Return the (X, Y) coordinate for the center point of the cell that contains the specified text.  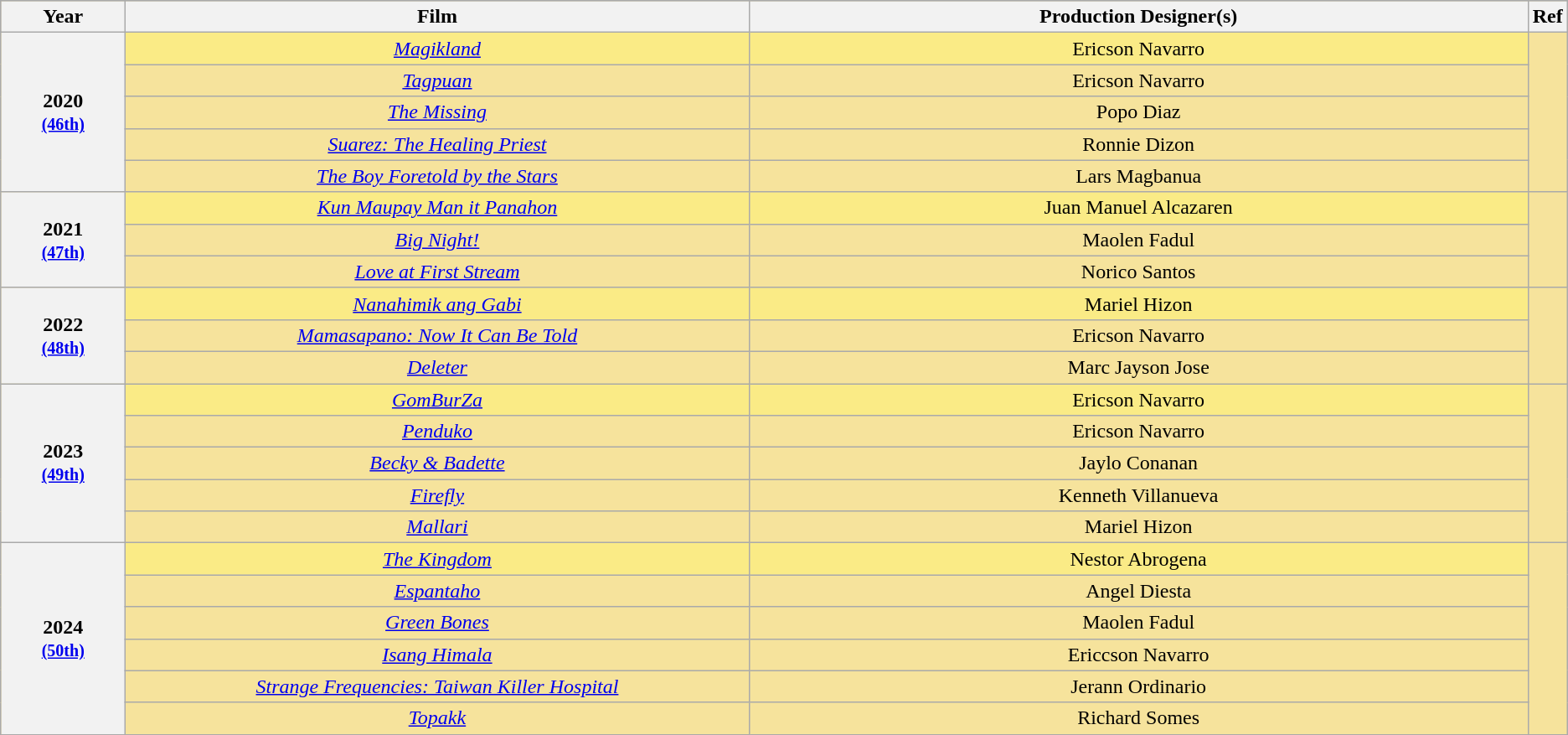
Norico Santos (1138, 272)
Firefly (437, 495)
Lars Magbanua (1138, 176)
Mallari (437, 527)
2022 (48th) (64, 335)
Kenneth Villanueva (1138, 495)
Juan Manuel Alcazaren (1138, 208)
2024 (50th) (64, 639)
The Boy Foretold by the Stars (437, 176)
The Missing (437, 112)
2020 (46th) (64, 112)
Ronnie Dizon (1138, 144)
Isang Himala (437, 655)
Green Bones (437, 623)
Espantaho (437, 591)
Jerann Ordinario (1138, 686)
Richard Somes (1138, 718)
Year (64, 17)
Nestor Abrogena (1138, 559)
The Kingdom (437, 559)
Marc Jayson Jose (1138, 367)
2023 (49th) (64, 463)
Jaylo Conanan (1138, 463)
Penduko (437, 432)
GomBurZa (437, 400)
Magikland (437, 49)
Suarez: The Healing Priest (437, 144)
Love at First Stream (437, 272)
Production Designer(s) (1138, 17)
2021 (47th) (64, 240)
Kun Maupay Man it Panahon (437, 208)
Big Night! (437, 240)
Mamasapano: Now It Can Be Told (437, 335)
Angel Diesta (1138, 591)
Becky & Badette (437, 463)
Ericcson Navarro (1138, 655)
Strange Frequencies: Taiwan Killer Hospital (437, 686)
Nanahimik ang Gabi (437, 303)
Deleter (437, 367)
Ref (1548, 17)
Tagpuan (437, 80)
Popo Diaz (1138, 112)
Film (437, 17)
Topakk (437, 718)
